Pinpoint the cell where the given text exists, returning its [X, Y] midpoint coordinate. 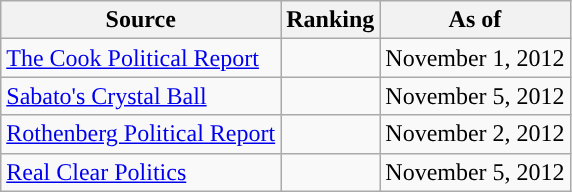
The Cook Political Report [141, 58]
Sabato's Crystal Ball [141, 96]
Rothenberg Political Report [141, 134]
Source [141, 20]
November 1, 2012 [475, 58]
November 2, 2012 [475, 134]
Ranking [330, 20]
Real Clear Politics [141, 172]
As of [475, 20]
